Extract the [x, y] coordinate from the center of the cell holding the provided text.  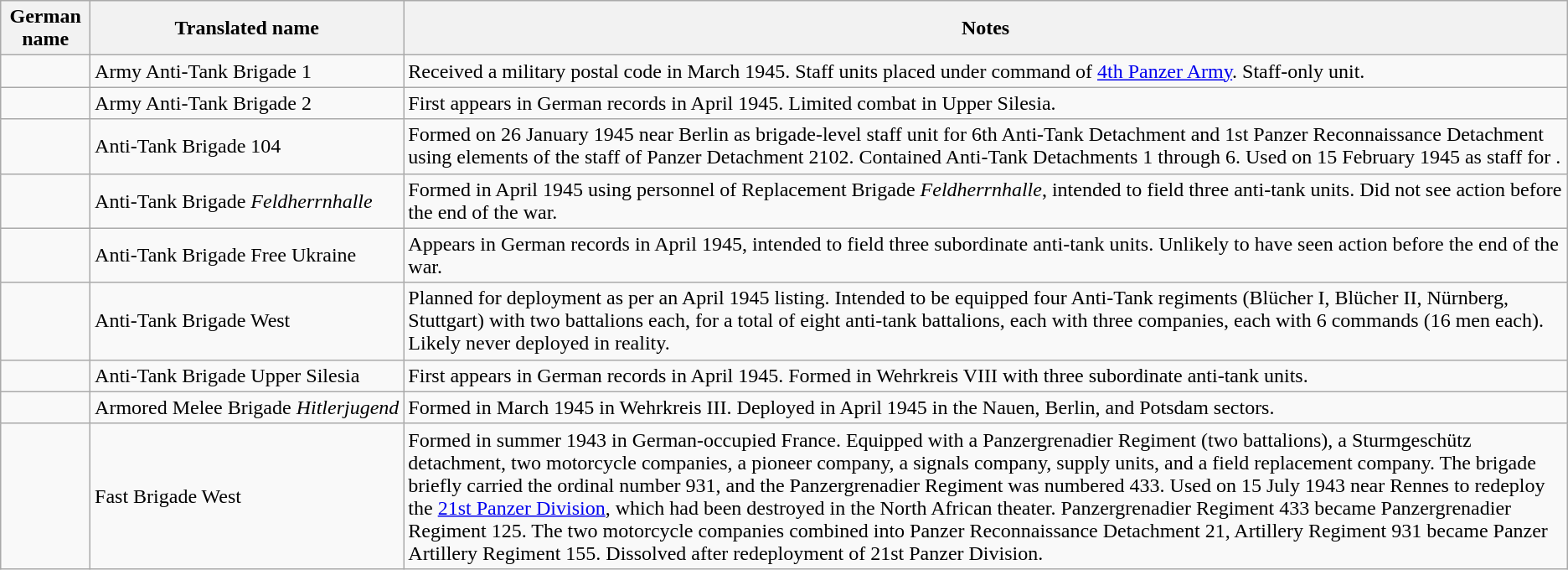
Anti-Tank Brigade Feldherrnhalle [247, 201]
Anti-Tank Brigade West [247, 321]
First appears in German records in April 1945. Formed in Wehrkreis VIII with three subordinate anti-tank units. [985, 376]
Notes [985, 28]
First appears in German records in April 1945. Limited combat in Upper Silesia. [985, 103]
Anti-Tank Brigade Upper Silesia [247, 376]
Army Anti-Tank Brigade 1 [247, 71]
Translated name [247, 28]
Received a military postal code in March 1945. Staff units placed under command of 4th Panzer Army. Staff-only unit. [985, 71]
Anti-Tank Brigade Free Ukraine [247, 255]
Anti-Tank Brigade 104 [247, 146]
Formed in March 1945 in Wehrkreis III. Deployed in April 1945 in the Nauen, Berlin, and Potsdam sectors. [985, 407]
Appears in German records in April 1945, intended to field three subordinate anti-tank units. Unlikely to have seen action before the end of the war. [985, 255]
Armored Melee Brigade Hitlerjugend [247, 407]
Army Anti-Tank Brigade 2 [247, 103]
Fast Brigade West [247, 496]
German name [45, 28]
